Return the [x, y] coordinate for the center point of the cell that contains the specified text.  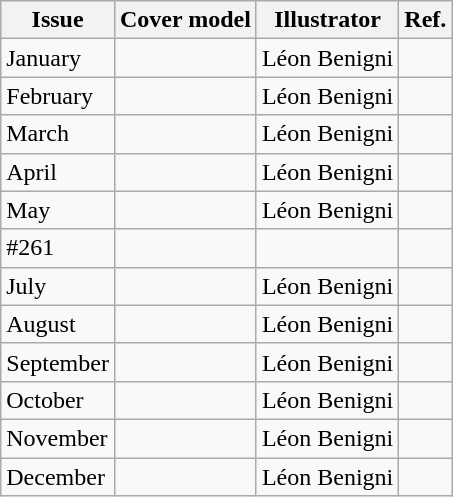
October [58, 400]
Cover model [185, 20]
September [58, 362]
May [58, 210]
April [58, 172]
Issue [58, 20]
February [58, 96]
#261 [58, 248]
March [58, 134]
January [58, 58]
Ref. [426, 20]
November [58, 438]
December [58, 477]
Illustrator [327, 20]
July [58, 286]
August [58, 324]
